Detect which cell encompasses the target text, then output its (X, Y) center coordinate. 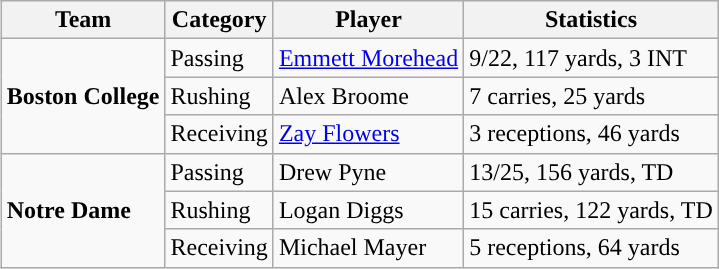
Player (368, 20)
Emmett Morehead (368, 58)
5 receptions, 64 yards (592, 248)
15 carries, 122 yards, TD (592, 210)
Logan Diggs (368, 210)
Zay Flowers (368, 134)
Team (83, 20)
7 carries, 25 yards (592, 96)
Alex Broome (368, 96)
13/25, 156 yards, TD (592, 172)
3 receptions, 46 yards (592, 134)
Notre Dame (83, 210)
Drew Pyne (368, 172)
9/22, 117 yards, 3 INT (592, 58)
Michael Mayer (368, 248)
Boston College (83, 96)
Statistics (592, 20)
Category (219, 20)
